For the text-containing cell, return its midpoint in (X, Y) coordinate format. 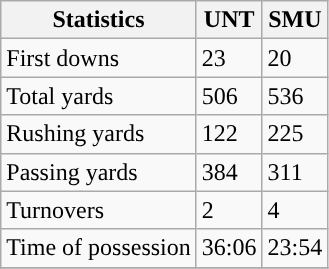
4 (295, 210)
23 (229, 58)
384 (229, 172)
Total yards (99, 96)
First downs (99, 58)
36:06 (229, 248)
Statistics (99, 20)
SMU (295, 20)
Time of possession (99, 248)
Rushing yards (99, 134)
20 (295, 58)
122 (229, 134)
Turnovers (99, 210)
UNT (229, 20)
23:54 (295, 248)
311 (295, 172)
Passing yards (99, 172)
2 (229, 210)
225 (295, 134)
536 (295, 96)
506 (229, 96)
